Identify which cell holds the provided text, then report its (x, y) central coordinate. 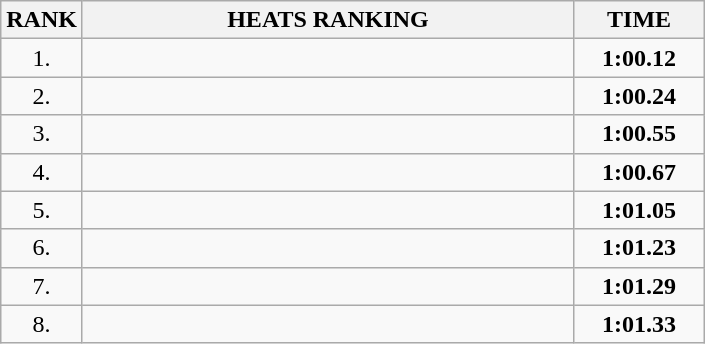
1:00.67 (640, 172)
1:01.33 (640, 324)
1:01.29 (640, 286)
1:00.12 (640, 58)
1:01.05 (640, 210)
7. (42, 286)
3. (42, 134)
TIME (640, 20)
1. (42, 58)
6. (42, 248)
4. (42, 172)
1:01.23 (640, 248)
1:00.55 (640, 134)
RANK (42, 20)
8. (42, 324)
5. (42, 210)
HEATS RANKING (328, 20)
2. (42, 96)
1:00.24 (640, 96)
